Provide the (x, y) coordinate of the cell's center where the given text is located.  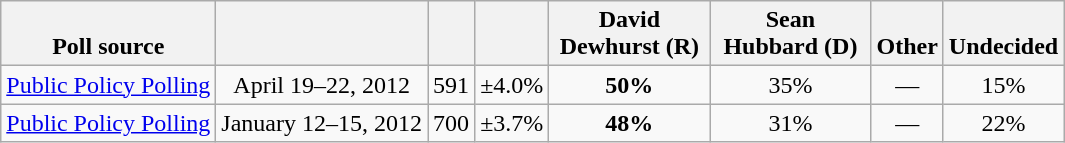
SeanHubbard (D) (790, 34)
Undecided (1003, 34)
35% (790, 85)
31% (790, 123)
22% (1003, 123)
50% (630, 85)
January 12–15, 2012 (322, 123)
700 (452, 123)
Other (907, 34)
Poll source (108, 34)
591 (452, 85)
±4.0% (512, 85)
48% (630, 123)
±3.7% (512, 123)
April 19–22, 2012 (322, 85)
15% (1003, 85)
DavidDewhurst (R) (630, 34)
